Capture the cell that displays the provided text and extract its [X, Y] central coordinate. 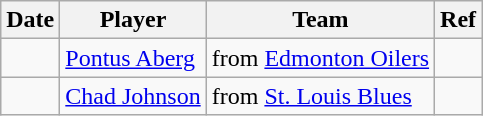
Player [133, 20]
Ref [458, 20]
Pontus Aberg [133, 58]
from St. Louis Blues [320, 96]
Team [320, 20]
Date [30, 20]
Chad Johnson [133, 96]
from Edmonton Oilers [320, 58]
